Return [X, Y] of the center of cell containing provided text 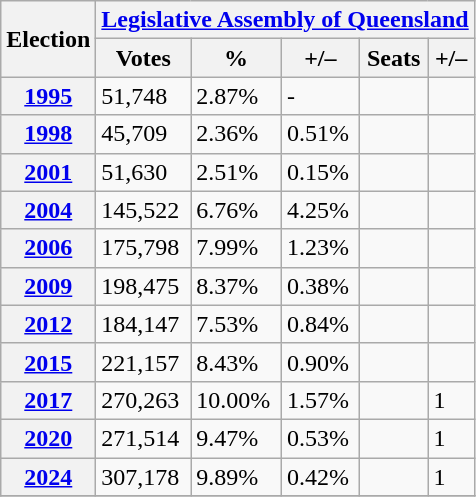
221,157 [144, 362]
0.15% [320, 172]
7.53% [236, 324]
175,798 [144, 248]
0.90% [320, 362]
51,748 [144, 96]
1.23% [320, 248]
0.84% [320, 324]
1998 [48, 134]
1.57% [320, 400]
0.42% [320, 477]
198,475 [144, 286]
Election [48, 39]
2020 [48, 438]
1995 [48, 96]
2.36% [236, 134]
% [236, 58]
145,522 [144, 210]
9.47% [236, 438]
51,630 [144, 172]
Legislative Assembly of Queensland [285, 20]
4.25% [320, 210]
270,263 [144, 400]
0.51% [320, 134]
2004 [48, 210]
2006 [48, 248]
2009 [48, 286]
2.87% [236, 96]
307,178 [144, 477]
7.99% [236, 248]
2001 [48, 172]
Votes [144, 58]
- [320, 96]
0.38% [320, 286]
10.00% [236, 400]
2015 [48, 362]
8.37% [236, 286]
184,147 [144, 324]
2017 [48, 400]
6.76% [236, 210]
2024 [48, 477]
45,709 [144, 134]
2.51% [236, 172]
2012 [48, 324]
8.43% [236, 362]
Seats [394, 58]
9.89% [236, 477]
271,514 [144, 438]
0.53% [320, 438]
